Capture the cell that displays the provided text and extract its [X, Y] central coordinate. 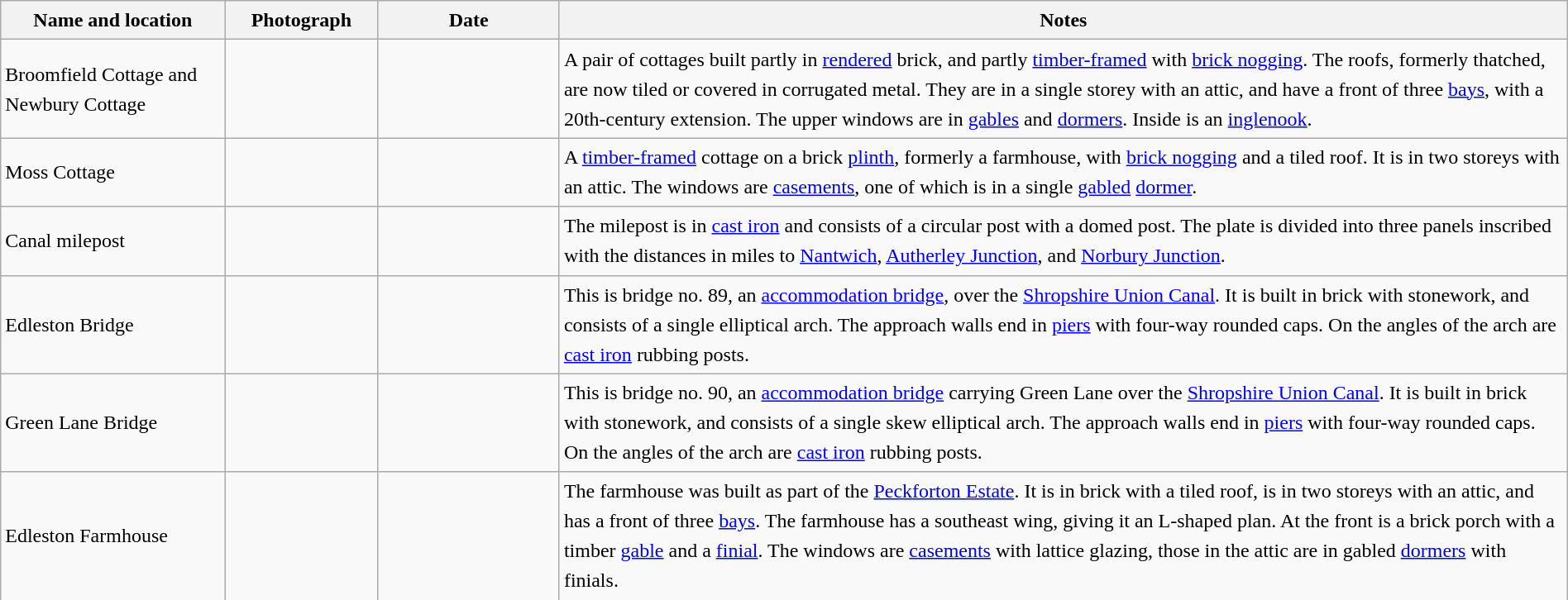
Name and location [112, 20]
Photograph [301, 20]
Canal milepost [112, 241]
Edleston Farmhouse [112, 536]
Green Lane Bridge [112, 423]
Notes [1064, 20]
Date [468, 20]
Broomfield Cottage and Newbury Cottage [112, 89]
Edleston Bridge [112, 324]
Moss Cottage [112, 172]
